Pinpoint the cell where the given text exists, returning its (x, y) midpoint coordinate. 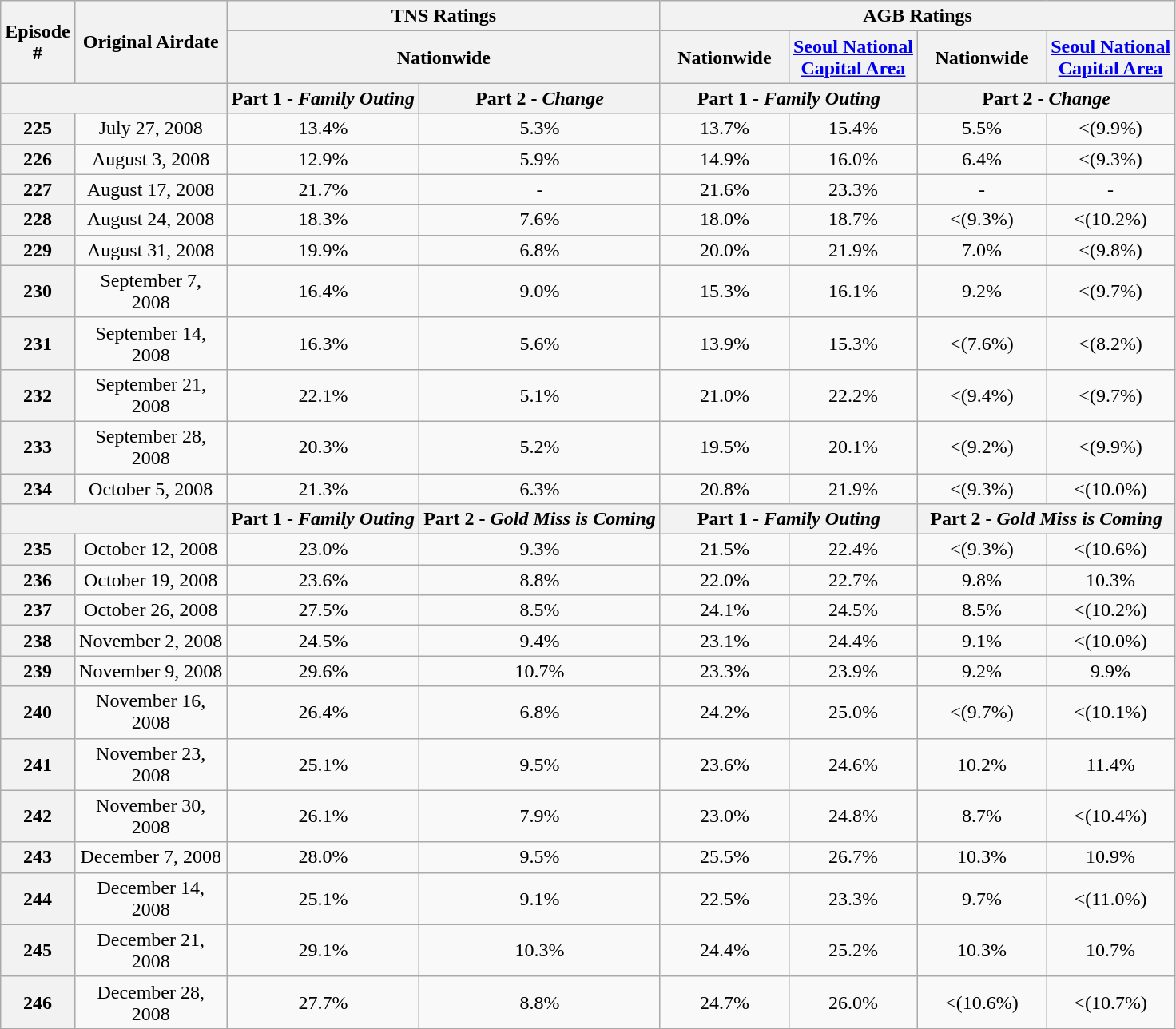
245 (38, 951)
21.0% (724, 395)
6.4% (983, 159)
241 (38, 764)
26.0% (853, 1002)
5.5% (983, 129)
24.2% (724, 713)
19.5% (724, 447)
7.6% (540, 220)
16.0% (853, 159)
27.7% (323, 1002)
246 (38, 1002)
13.7% (724, 129)
August 24, 2008 (150, 220)
22.7% (853, 580)
10.9% (1110, 857)
October 5, 2008 (150, 488)
5.9% (540, 159)
November 23, 2008 (150, 764)
<(10.7%) (1110, 1002)
7.9% (540, 816)
22.5% (724, 898)
November 16, 2008 (150, 713)
25.2% (853, 951)
Episode # (38, 42)
<(7.6%) (983, 344)
21.6% (724, 189)
August 31, 2008 (150, 250)
October 12, 2008 (150, 550)
20.1% (853, 447)
December 21, 2008 (150, 951)
<(9.2%) (983, 447)
20.8% (724, 488)
11.4% (1110, 764)
8.7% (983, 816)
24.1% (724, 610)
TNS Ratings (443, 16)
September 28, 2008 (150, 447)
<(11.0%) (1110, 898)
26.4% (323, 713)
244 (38, 898)
232 (38, 395)
November 2, 2008 (150, 641)
December 7, 2008 (150, 857)
December 28, 2008 (150, 1002)
<(8.2%) (1110, 344)
227 (38, 189)
13.4% (323, 129)
243 (38, 857)
September 7, 2008 (150, 291)
242 (38, 816)
9.7% (983, 898)
20.0% (724, 250)
October 26, 2008 (150, 610)
October 19, 2008 (150, 580)
November 30, 2008 (150, 816)
233 (38, 447)
22.2% (853, 395)
21.7% (323, 189)
24.8% (853, 816)
228 (38, 220)
236 (38, 580)
9.8% (983, 580)
July 27, 2008 (150, 129)
27.5% (323, 610)
12.9% (323, 159)
November 9, 2008 (150, 671)
25.0% (853, 713)
237 (38, 610)
23.1% (724, 641)
19.9% (323, 250)
230 (38, 291)
235 (38, 550)
234 (38, 488)
231 (38, 344)
225 (38, 129)
26.1% (323, 816)
22.0% (724, 580)
26.7% (853, 857)
20.3% (323, 447)
22.1% (323, 395)
29.1% (323, 951)
5.1% (540, 395)
18.7% (853, 220)
25.5% (724, 857)
16.3% (323, 344)
<(9.8%) (1110, 250)
6.3% (540, 488)
September 21, 2008 (150, 395)
24.7% (724, 1002)
24.6% (853, 764)
September 14, 2008 (150, 344)
239 (38, 671)
9.3% (540, 550)
<(9.4%) (983, 395)
9.9% (1110, 671)
29.6% (323, 671)
5.2% (540, 447)
August 3, 2008 (150, 159)
August 17, 2008 (150, 189)
240 (38, 713)
18.0% (724, 220)
238 (38, 641)
5.3% (540, 129)
23.9% (853, 671)
<(10.4%) (1110, 816)
AGB Ratings (917, 16)
18.3% (323, 220)
15.4% (853, 129)
Original Airdate (150, 42)
10.2% (983, 764)
229 (38, 250)
21.5% (724, 550)
28.0% (323, 857)
21.3% (323, 488)
9.0% (540, 291)
<(10.1%) (1110, 713)
5.6% (540, 344)
226 (38, 159)
14.9% (724, 159)
9.4% (540, 641)
22.4% (853, 550)
7.0% (983, 250)
13.9% (724, 344)
16.4% (323, 291)
December 14, 2008 (150, 898)
16.1% (853, 291)
